Pinpoint the cell where the given text exists, returning its [x, y] midpoint coordinate. 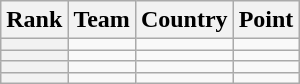
Team [102, 20]
Rank [34, 20]
Point [266, 20]
Country [184, 20]
